Provide the [x, y] coordinate of the cell's center where the given text is located.  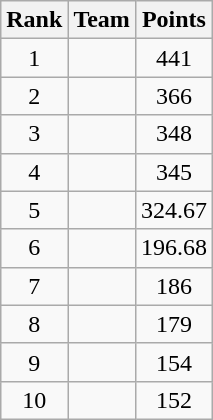
1 [34, 58]
366 [174, 96]
Team [102, 20]
Points [174, 20]
179 [174, 324]
4 [34, 172]
6 [34, 248]
345 [174, 172]
152 [174, 400]
441 [174, 58]
9 [34, 362]
Rank [34, 20]
7 [34, 286]
3 [34, 134]
196.68 [174, 248]
348 [174, 134]
5 [34, 210]
324.67 [174, 210]
2 [34, 96]
154 [174, 362]
8 [34, 324]
10 [34, 400]
186 [174, 286]
